Capture the cell that displays the provided text and extract its [x, y] central coordinate. 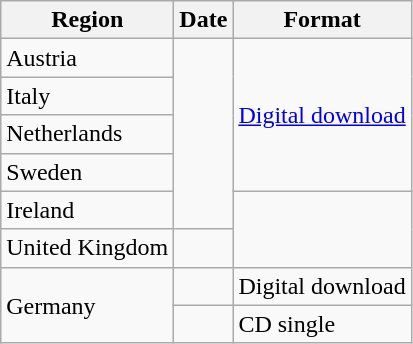
Italy [88, 96]
CD single [322, 324]
United Kingdom [88, 248]
Region [88, 20]
Austria [88, 58]
Netherlands [88, 134]
Format [322, 20]
Date [204, 20]
Ireland [88, 210]
Germany [88, 305]
Sweden [88, 172]
